Detect which cell encompasses the target text, then output its (x, y) center coordinate. 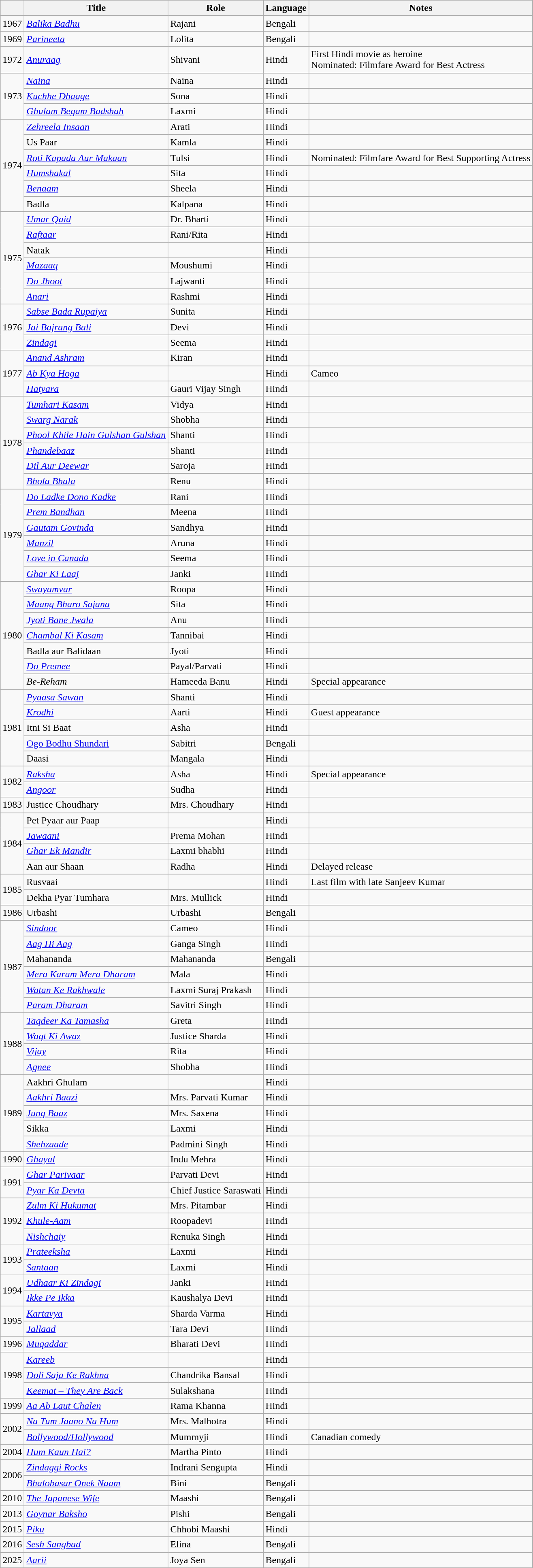
Hatyara (96, 389)
1980 (12, 635)
Roopadevi (215, 1221)
Aakhri Baazi (96, 1098)
Keemat – They Are Back (96, 1390)
Hameeda Banu (215, 681)
Sandhya (215, 528)
Aarii (96, 1560)
1999 (12, 1406)
Sudha (215, 789)
Parvati Devi (215, 1174)
Zulm Ki Hukumat (96, 1206)
2016 (12, 1545)
1993 (12, 1260)
Rajani (215, 23)
Indu Mehra (215, 1159)
Benaam (96, 188)
1978 (12, 443)
Raksha (96, 774)
Padmini Singh (215, 1144)
Arati (215, 127)
Gautam Govinda (96, 528)
Phandebaaz (96, 451)
Aarti (215, 713)
Last film with late Sanjeev Kumar (420, 882)
Love in Canada (96, 558)
Humshakal (96, 173)
Lajwanti (215, 281)
Prem Bandhan (96, 512)
Kiran (215, 358)
Parineeta (96, 39)
Jai Bajrang Bali (96, 327)
Bhalobasar Onek Naam (96, 1483)
1969 (12, 39)
1988 (12, 1044)
Roopa (215, 589)
Na Tum Jaano Na Hum (96, 1421)
Mazaaq (96, 266)
1979 (12, 535)
Lolita (215, 39)
Jyoti Bane Jwala (96, 620)
Sesh Sangbad (96, 1545)
Kuchhe Dhaage (96, 96)
Doli Saja Ke Rakhna (96, 1375)
Notes (420, 8)
Tumhari Kasam (96, 404)
Rashmi (215, 296)
Mala (215, 974)
Martha Pinto (215, 1452)
1981 (12, 728)
Us Paar (96, 142)
Krodhi (96, 713)
Khule-Aam (96, 1221)
Dr. Bharti (215, 219)
1995 (12, 1321)
Ghar Ki Laaj (96, 574)
Param Dharam (96, 1005)
Do Premee (96, 666)
Ganga Singh (215, 944)
Mrs. Malhotra (215, 1421)
Maang Bharo Sajana (96, 604)
1989 (12, 1113)
Title (96, 8)
Swayamvar (96, 589)
2010 (12, 1498)
Muqaddar (96, 1344)
Anari (96, 296)
Shivani (215, 60)
1992 (12, 1221)
Tannibai (215, 635)
Ogo Bodhu Shundari (96, 743)
1974 (12, 165)
Chambal Ki Kasam (96, 635)
Prateeksha (96, 1252)
Maashi (215, 1498)
Kamla (215, 142)
Sikka (96, 1128)
Mera Karam Mera Dharam (96, 974)
Badla aur Balidaan (96, 651)
Rani (215, 497)
Kaushalya Devi (215, 1298)
Shehzaade (96, 1144)
Jyoti (215, 651)
Kalpana (215, 204)
Rita (215, 1051)
1986 (12, 913)
Badla (96, 204)
Kartavya (96, 1313)
Sunita (215, 312)
Anuraag (96, 60)
Pishi (215, 1514)
Joya Sen (215, 1560)
Aruna (215, 543)
Jung Baaz (96, 1113)
Watan Ke Rakhwale (96, 990)
1977 (12, 373)
Aa Ab Laut Chalen (96, 1406)
Piku (96, 1529)
Vijay (96, 1051)
2006 (12, 1475)
1982 (12, 782)
Itni Si Baat (96, 728)
Umar Qaid (96, 219)
Chhobi Maashi (215, 1529)
1990 (12, 1159)
Payal/Parvati (215, 666)
1998 (12, 1375)
Renu (215, 481)
Zindaggi Rocks (96, 1468)
The Japanese Wife (96, 1498)
Mrs. Pitambar (215, 1206)
Balika Badhu (96, 23)
Ghayal (96, 1159)
Chief Justice Saraswati (215, 1190)
Rusvaai (96, 882)
Mangala (215, 759)
Delayed release (420, 866)
Devi (215, 327)
Radha (215, 866)
Natak (96, 250)
Ghar Parivaar (96, 1174)
Agnee (96, 1067)
1991 (12, 1182)
Anand Ashram (96, 358)
2002 (12, 1429)
Goynar Baksho (96, 1514)
Dil Aur Deewar (96, 466)
Bollywood/Hollywood (96, 1437)
Angoor (96, 789)
Justice Choudhary (96, 805)
Raftaar (96, 235)
Gauri Vijay Singh (215, 389)
Dekha Pyar Tumhara (96, 897)
Sona (215, 96)
Laxmi bhabhi (215, 851)
Bhola Bhala (96, 481)
Waqt Ki Awaz (96, 1036)
Mrs. Parvati Kumar (215, 1098)
Canadian comedy (420, 1437)
Savitri Singh (215, 1005)
Meena (215, 512)
Be-Reham (96, 681)
Ab Kya Hoga (96, 373)
Jawaani (96, 836)
Ikke Pe Ikka (96, 1298)
Rama Khanna (215, 1406)
Ghar Ek Mandir (96, 851)
Zindagi (96, 343)
Do Jhoot (96, 281)
Bini (215, 1483)
Manzil (96, 543)
Indrani Sengupta (215, 1468)
1985 (12, 889)
Guest appearance (420, 713)
1972 (12, 60)
2015 (12, 1529)
Moushumi (215, 266)
Chandrika Bansal (215, 1375)
Greta (215, 1021)
1967 (12, 23)
Tara Devi (215, 1329)
Taqdeer Ka Tamasha (96, 1021)
Bharati Devi (215, 1344)
Prema Mohan (215, 836)
1973 (12, 96)
Vidya (215, 404)
Udhaar Ki Zindagi (96, 1283)
1987 (12, 966)
Roti Kapada Aur Makaan (96, 157)
Kareeb (96, 1360)
Elina (215, 1545)
Aag Hi Aag (96, 944)
Do Ladke Dono Kadke (96, 497)
Pet Pyaar aur Paap (96, 820)
1994 (12, 1290)
Aakhri Ghulam (96, 1082)
Mrs. Saxena (215, 1113)
Santaan (96, 1267)
1975 (12, 258)
Zehreela Insaan (96, 127)
Swarg Narak (96, 419)
Phool Khile Hain Gulshan Gulshan (96, 435)
Rani/Rita (215, 235)
Renuka Singh (215, 1236)
1984 (12, 843)
Mrs. Mullick (215, 897)
Justice Sharda (215, 1036)
Tulsi (215, 157)
1976 (12, 327)
Jallaad (96, 1329)
Sheela (215, 188)
Ghulam Begam Badshah (96, 111)
1996 (12, 1344)
Sindoor (96, 928)
Daasi (96, 759)
Laxmi Suraj Prakash (215, 990)
Mummyji (215, 1437)
First Hindi movie as heroineNominated: Filmfare Award for Best Actress (420, 60)
Sabse Bada Rupaiya (96, 312)
Pyaasa Sawan (96, 697)
Sharda Varma (215, 1313)
Sulakshana (215, 1390)
Mrs. Choudhary (215, 805)
Language (286, 8)
Aan aur Shaan (96, 866)
2004 (12, 1452)
Nishchaiy (96, 1236)
2025 (12, 1560)
Saroja (215, 466)
Nominated: Filmfare Award for Best Supporting Actress (420, 157)
Pyar Ka Devta (96, 1190)
Anu (215, 620)
Sabitri (215, 743)
Role (215, 8)
Hum Kaun Hai? (96, 1452)
1983 (12, 805)
2013 (12, 1514)
